Return [x, y] of the center of cell containing provided text 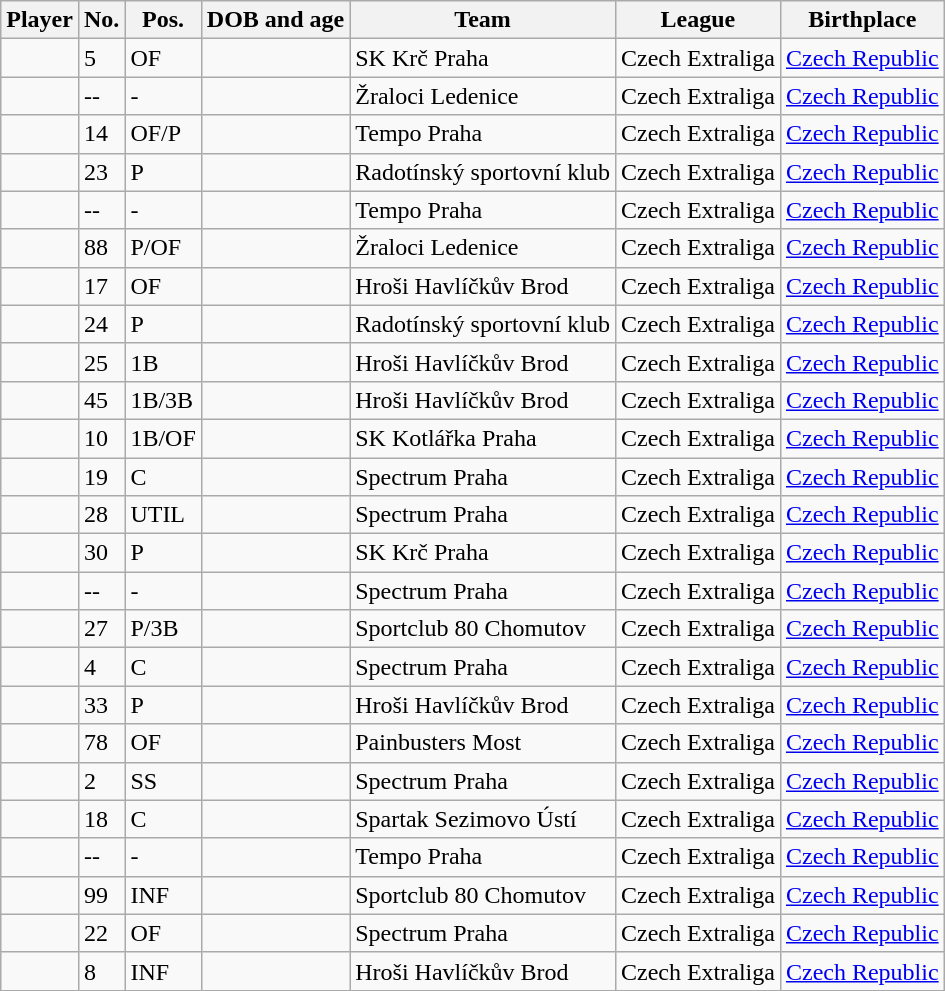
League [698, 20]
14 [101, 134]
18 [101, 819]
Spartak Sezimovo Ústí [483, 819]
2 [101, 781]
5 [101, 58]
Painbusters Most [483, 743]
No. [101, 20]
DOB and age [275, 20]
1B/3B [163, 400]
28 [101, 515]
45 [101, 400]
25 [101, 362]
1B [163, 362]
30 [101, 553]
Birthplace [862, 20]
33 [101, 705]
Team [483, 20]
UTIL [163, 515]
SS [163, 781]
88 [101, 248]
22 [101, 933]
10 [101, 438]
P/3B [163, 629]
17 [101, 286]
Pos. [163, 20]
OF/P [163, 134]
4 [101, 667]
19 [101, 477]
Player [40, 20]
23 [101, 172]
8 [101, 971]
SK Kotlářka Praha [483, 438]
1B/OF [163, 438]
24 [101, 324]
78 [101, 743]
27 [101, 629]
99 [101, 895]
P/OF [163, 248]
